Pinpoint the cell where the given text exists, returning its (x, y) midpoint coordinate. 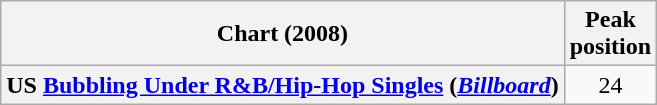
24 (610, 85)
Chart (2008) (282, 34)
Peakposition (610, 34)
US Bubbling Under R&B/Hip-Hop Singles (Billboard) (282, 85)
